Find where the given text appears and provide that cell's center as [x, y] coordinate. 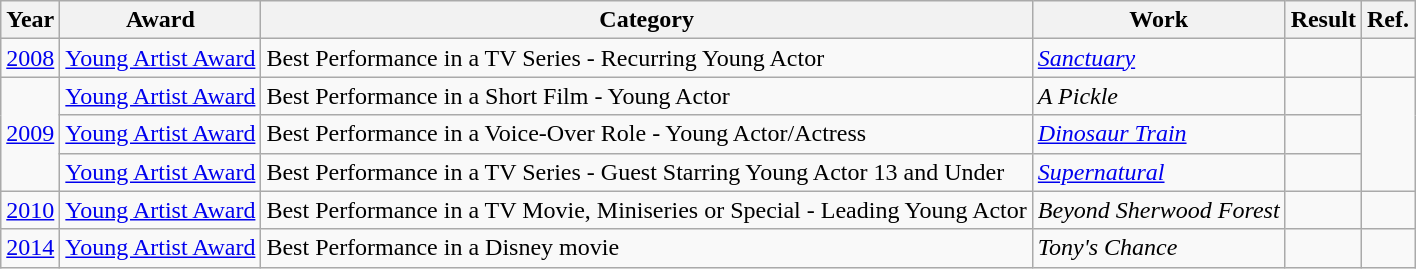
2009 [30, 134]
Best Performance in a TV Movie, Miniseries or Special - Leading Young Actor [646, 210]
Dinosaur Train [1158, 134]
Tony's Chance [1158, 248]
Best Performance in a TV Series - Guest Starring Young Actor 13 and Under [646, 172]
Best Performance in a Disney movie [646, 248]
Beyond Sherwood Forest [1158, 210]
A Pickle [1158, 96]
Best Performance in a Short Film - Young Actor [646, 96]
Ref. [1388, 20]
Result [1323, 20]
Sanctuary [1158, 58]
Best Performance in a TV Series - Recurring Young Actor [646, 58]
2010 [30, 210]
Award [160, 20]
2008 [30, 58]
Year [30, 20]
Best Performance in a Voice-Over Role - Young Actor/Actress [646, 134]
Work [1158, 20]
2014 [30, 248]
Supernatural [1158, 172]
Category [646, 20]
